For the text-containing cell, return its midpoint in (X, Y) coordinate format. 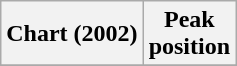
Peakposition (189, 34)
Chart (2002) (72, 34)
